Detect which cell encompasses the target text, then output its (X, Y) center coordinate. 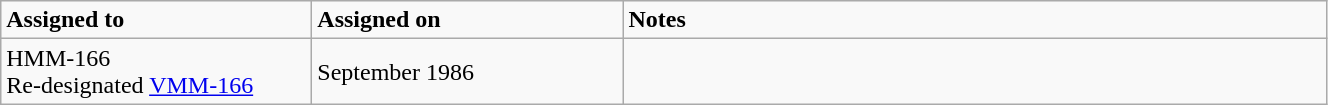
HMM-166Re-designated VMM-166 (156, 72)
September 1986 (468, 72)
Assigned to (156, 20)
Assigned on (468, 20)
Notes (975, 20)
